Return (x, y) of the center of cell containing provided text 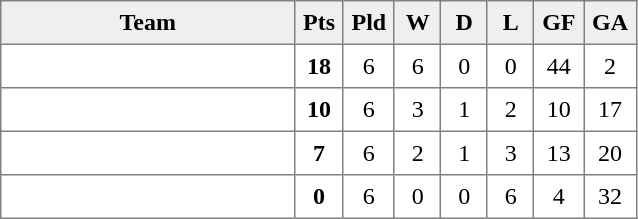
L (510, 23)
GF (559, 23)
Pts (319, 23)
4 (559, 197)
7 (319, 153)
GA (610, 23)
Team (148, 23)
Pld (368, 23)
W (417, 23)
20 (610, 153)
18 (319, 66)
17 (610, 110)
13 (559, 153)
44 (559, 66)
D (464, 23)
32 (610, 197)
